Scan for the cell matching the given text and deliver its (X, Y) coordinate at center. 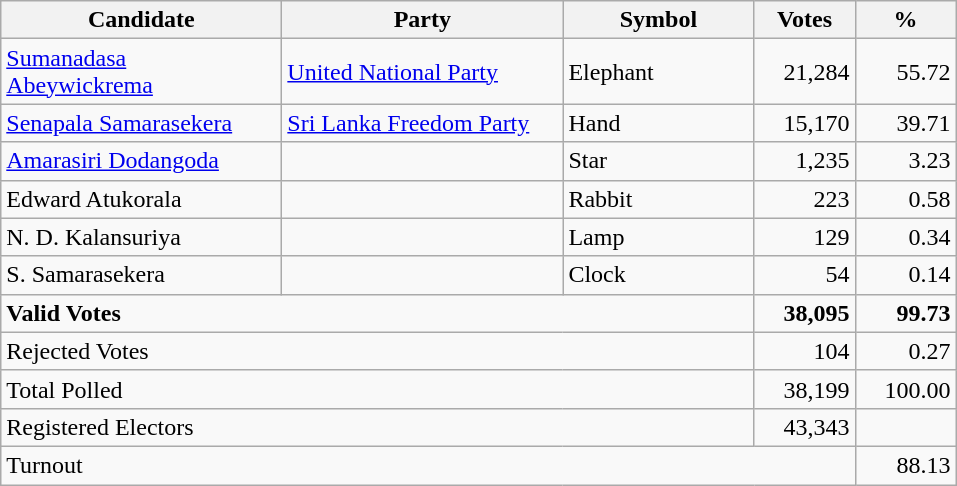
0.14 (906, 275)
Elephant (658, 72)
Registered Electors (378, 427)
21,284 (804, 72)
223 (804, 199)
Hand (658, 123)
Votes (804, 20)
Turnout (428, 465)
% (906, 20)
3.23 (906, 161)
Clock (658, 275)
55.72 (906, 72)
0.58 (906, 199)
0.27 (906, 351)
United National Party (422, 72)
Valid Votes (378, 313)
Rejected Votes (378, 351)
Star (658, 161)
Amarasiri Dodangoda (142, 161)
15,170 (804, 123)
43,343 (804, 427)
Lamp (658, 237)
0.34 (906, 237)
Rabbit (658, 199)
39.71 (906, 123)
129 (804, 237)
104 (804, 351)
54 (804, 275)
S. Samarasekera (142, 275)
Symbol (658, 20)
38,095 (804, 313)
N. D. Kalansuriya (142, 237)
Sri Lanka Freedom Party (422, 123)
88.13 (906, 465)
Total Polled (378, 389)
99.73 (906, 313)
Edward Atukorala (142, 199)
Sumanadasa Abeywickrema (142, 72)
Senapala Samarasekera (142, 123)
1,235 (804, 161)
Candidate (142, 20)
100.00 (906, 389)
Party (422, 20)
38,199 (804, 389)
